Provide the [x, y] coordinate of the cell's center where the given text is located.  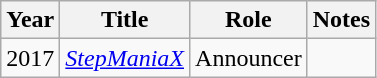
Announcer [249, 58]
Role [249, 20]
StepManiaX [125, 58]
Notes [341, 20]
Year [30, 20]
Title [125, 20]
2017 [30, 58]
